Pinpoint the cell where the given text exists, returning its (x, y) midpoint coordinate. 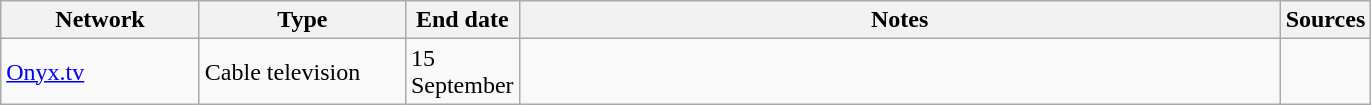
Network (100, 20)
Notes (900, 20)
End date (462, 20)
Onyx.tv (100, 72)
Sources (1326, 20)
15 September (462, 72)
Cable television (302, 72)
Type (302, 20)
